Find where the given text appears and provide that cell's center as [X, Y] coordinate. 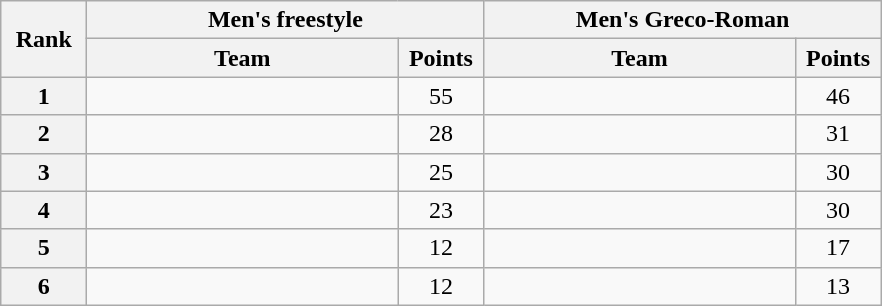
4 [44, 210]
17 [838, 248]
Men's freestyle [286, 20]
6 [44, 286]
2 [44, 134]
3 [44, 172]
1 [44, 96]
Men's Greco-Roman [682, 20]
25 [441, 172]
13 [838, 286]
Rank [44, 39]
28 [441, 134]
23 [441, 210]
46 [838, 96]
31 [838, 134]
55 [441, 96]
5 [44, 248]
